Extract the (x, y) coordinate from the center of the cell holding the provided text.  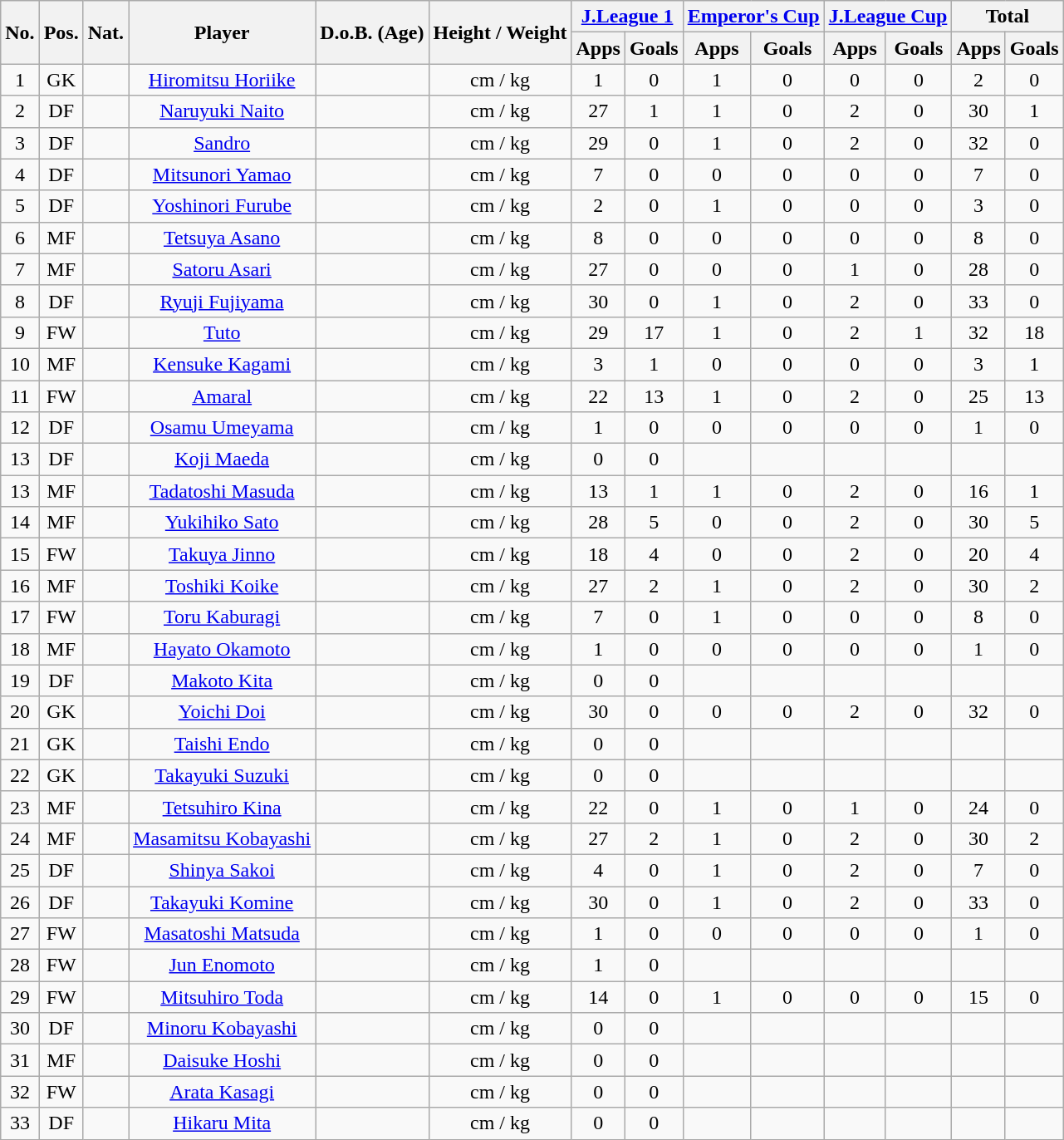
Makoto Kita (223, 681)
Hikaru Mita (223, 1123)
Naruyuki Naito (223, 111)
Yoichi Doi (223, 712)
9 (20, 332)
Hiromitsu Horiike (223, 80)
J.League 1 (627, 17)
Tuto (223, 332)
Arata Kasagi (223, 1092)
Kensuke Kagami (223, 364)
Mitsuhiro Toda (223, 997)
Yukihiko Sato (223, 523)
Jun Enomoto (223, 966)
Sandro (223, 143)
Amaral (223, 396)
D.o.B. (Age) (372, 32)
Osamu Umeyama (223, 428)
Ryuji Fujiyama (223, 301)
10 (20, 364)
Total (1008, 17)
Height / Weight (500, 32)
Shinya Sakoi (223, 870)
12 (20, 428)
Player (223, 32)
21 (20, 744)
Satoru Asari (223, 269)
Daisuke Hoshi (223, 1060)
Takayuki Suzuki (223, 775)
Koji Maeda (223, 459)
Tetsuhiro Kina (223, 807)
Minoru Kobayashi (223, 1029)
J.League Cup (888, 17)
No. (20, 32)
Pos. (61, 32)
23 (20, 807)
26 (20, 902)
Takuya Jinno (223, 554)
19 (20, 681)
Toshiki Koike (223, 586)
Tetsuya Asano (223, 238)
Nat. (105, 32)
Masatoshi Matsuda (223, 934)
Toru Kaburagi (223, 617)
6 (20, 238)
11 (20, 396)
Tadatoshi Masuda (223, 491)
Mitsunori Yamao (223, 174)
Taishi Endo (223, 744)
Takayuki Komine (223, 902)
Hayato Okamoto (223, 649)
Yoshinori Furube (223, 206)
Masamitsu Kobayashi (223, 838)
31 (20, 1060)
Emperor's Cup (753, 17)
